Extract the (x, y) coordinate from the center of the cell holding the provided text.  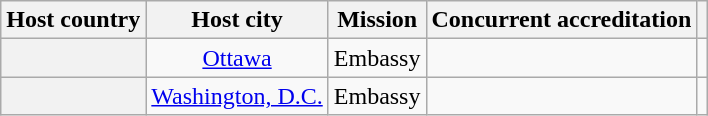
Ottawa (237, 58)
Host city (237, 20)
Host country (74, 20)
Concurrent accreditation (562, 20)
Mission (377, 20)
Washington, D.C. (237, 96)
